From the cell containing the given text, extract its center point as [X, Y] coordinate. 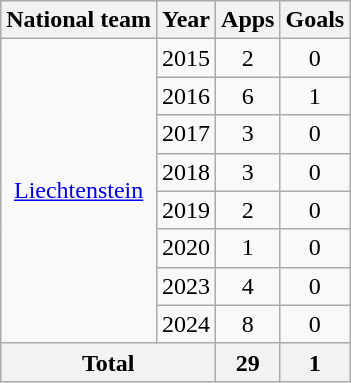
Year [186, 20]
2024 [186, 324]
2019 [186, 210]
Liechtenstein [79, 191]
2016 [186, 96]
National team [79, 20]
8 [248, 324]
2020 [186, 248]
6 [248, 96]
Total [108, 362]
4 [248, 286]
2018 [186, 172]
2017 [186, 134]
2023 [186, 286]
Goals [315, 20]
29 [248, 362]
2015 [186, 58]
Apps [248, 20]
